Extract the (x, y) coordinate from the center of the cell holding the provided text.  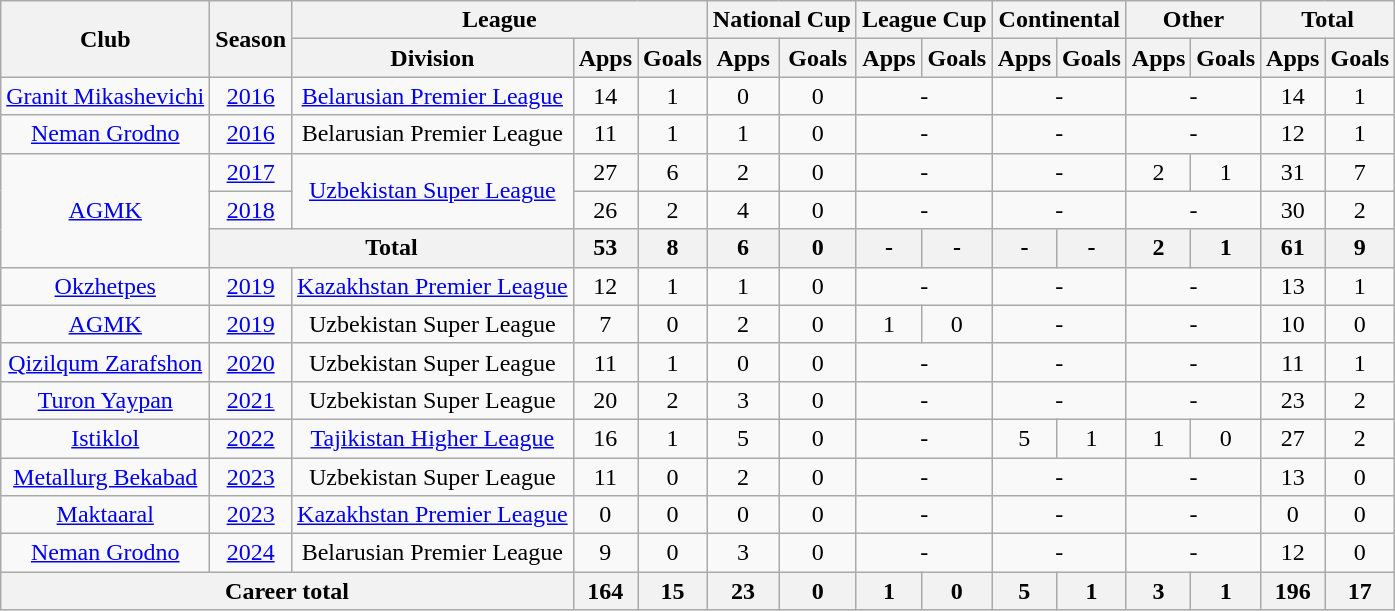
2021 (251, 400)
196 (1293, 591)
Season (251, 39)
Granit Mikashevichi (106, 96)
15 (673, 591)
League Cup (924, 20)
26 (605, 210)
Turon Yaypan (106, 400)
2018 (251, 210)
53 (605, 248)
Metallurg Bekabad (106, 477)
164 (605, 591)
2017 (251, 172)
16 (605, 438)
Tajikistan Higher League (433, 438)
8 (673, 248)
Other (1193, 20)
17 (1360, 591)
4 (743, 210)
Career total (287, 591)
League (500, 20)
Okzhetpes (106, 286)
30 (1293, 210)
Club (106, 39)
61 (1293, 248)
Division (433, 58)
10 (1293, 324)
20 (605, 400)
Maktaaral (106, 515)
2022 (251, 438)
Istiklol (106, 438)
2024 (251, 553)
2020 (251, 362)
Continental (1059, 20)
National Cup (782, 20)
31 (1293, 172)
Qizilqum Zarafshon (106, 362)
